Detect which cell encompasses the target text, then output its [x, y] center coordinate. 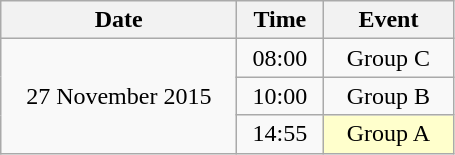
27 November 2015 [119, 96]
Time [280, 20]
Group B [388, 96]
Group A [388, 134]
Group C [388, 58]
Event [388, 20]
Date [119, 20]
14:55 [280, 134]
10:00 [280, 96]
08:00 [280, 58]
